Pinpoint the cell where the given text exists, returning its (x, y) midpoint coordinate. 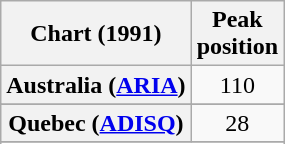
Chart (1991) (96, 34)
Peakposition (237, 34)
Australia (ARIA) (96, 85)
110 (237, 85)
28 (237, 123)
Quebec (ADISQ) (96, 123)
